Capture the cell that displays the provided text and extract its (X, Y) central coordinate. 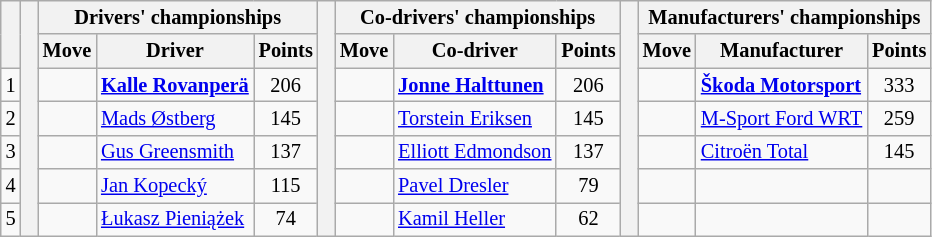
3 (11, 152)
Jonne Halttunen (474, 85)
259 (899, 118)
Kalle Rovanperä (175, 85)
Torstein Eriksen (474, 118)
Mads Østberg (175, 118)
4 (11, 186)
Driver (175, 51)
Kamil Heller (474, 219)
Drivers' championships (178, 17)
74 (286, 219)
Elliott Edmondson (474, 152)
115 (286, 186)
1 (11, 85)
5 (11, 219)
Co-drivers' championships (478, 17)
Manufacturers' championships (785, 17)
Łukasz Pieniążek (175, 219)
Jan Kopecký (175, 186)
333 (899, 85)
Citroën Total (782, 152)
Manufacturer (782, 51)
Co-driver (474, 51)
Pavel Dresler (474, 186)
Gus Greensmith (175, 152)
Škoda Motorsport (782, 85)
2 (11, 118)
79 (588, 186)
62 (588, 219)
M-Sport Ford WRT (782, 118)
